Capture the cell that displays the provided text and extract its [X, Y] central coordinate. 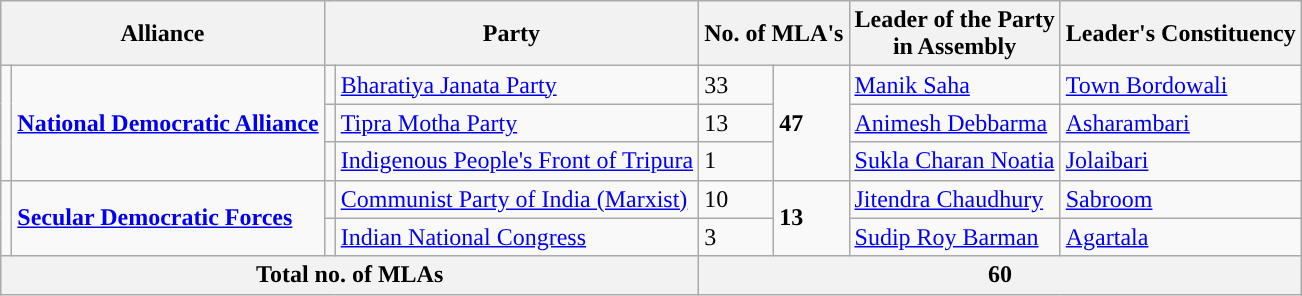
Indian National Congress [516, 237]
3 [736, 237]
1 [736, 161]
Tipra Motha Party [516, 123]
47 [812, 123]
Leader's Constituency [1180, 34]
Indigenous People's Front of Tripura [516, 161]
Communist Party of India (Marxist) [516, 199]
Sukla Charan Noatia [954, 161]
Town Bordowali [1180, 85]
Asharambari [1180, 123]
Agartala [1180, 237]
Secular Democratic Forces [168, 218]
60 [1000, 275]
Total no. of MLAs [350, 275]
Jitendra Chaudhury [954, 199]
Manik Saha [954, 85]
Leader of the Partyin Assembly [954, 34]
Party [511, 34]
Sudip Roy Barman [954, 237]
No. of MLA's [774, 34]
Bharatiya Janata Party [516, 85]
Animesh Debbarma [954, 123]
Alliance [162, 34]
Sabroom [1180, 199]
33 [736, 85]
Jolaibari [1180, 161]
National Democratic Alliance [168, 123]
10 [736, 199]
